Search for the cell housing the specified text and yield its (x, y) center coordinate. 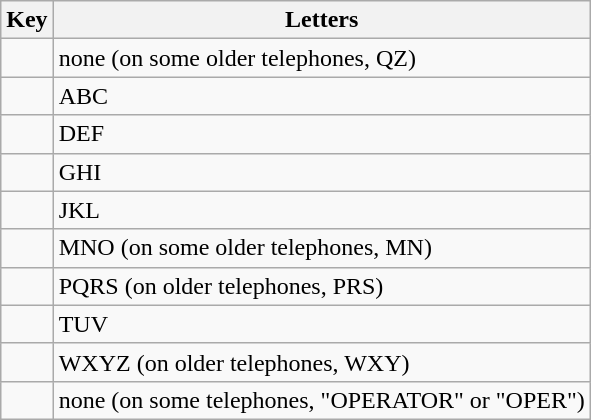
none (on some older telephones, QZ) (322, 58)
ABC (322, 96)
Key (27, 20)
PQRS (on older telephones, PRS) (322, 286)
TUV (322, 324)
GHI (322, 172)
DEF (322, 134)
Letters (322, 20)
MNO (on some older telephones, MN) (322, 248)
WXYZ (on older telephones, WXY) (322, 362)
JKL (322, 210)
none (on some telephones, "OPERATOR" or "OPER") (322, 400)
